Output the [X, Y] coordinate of the center of the cell containing the given text.  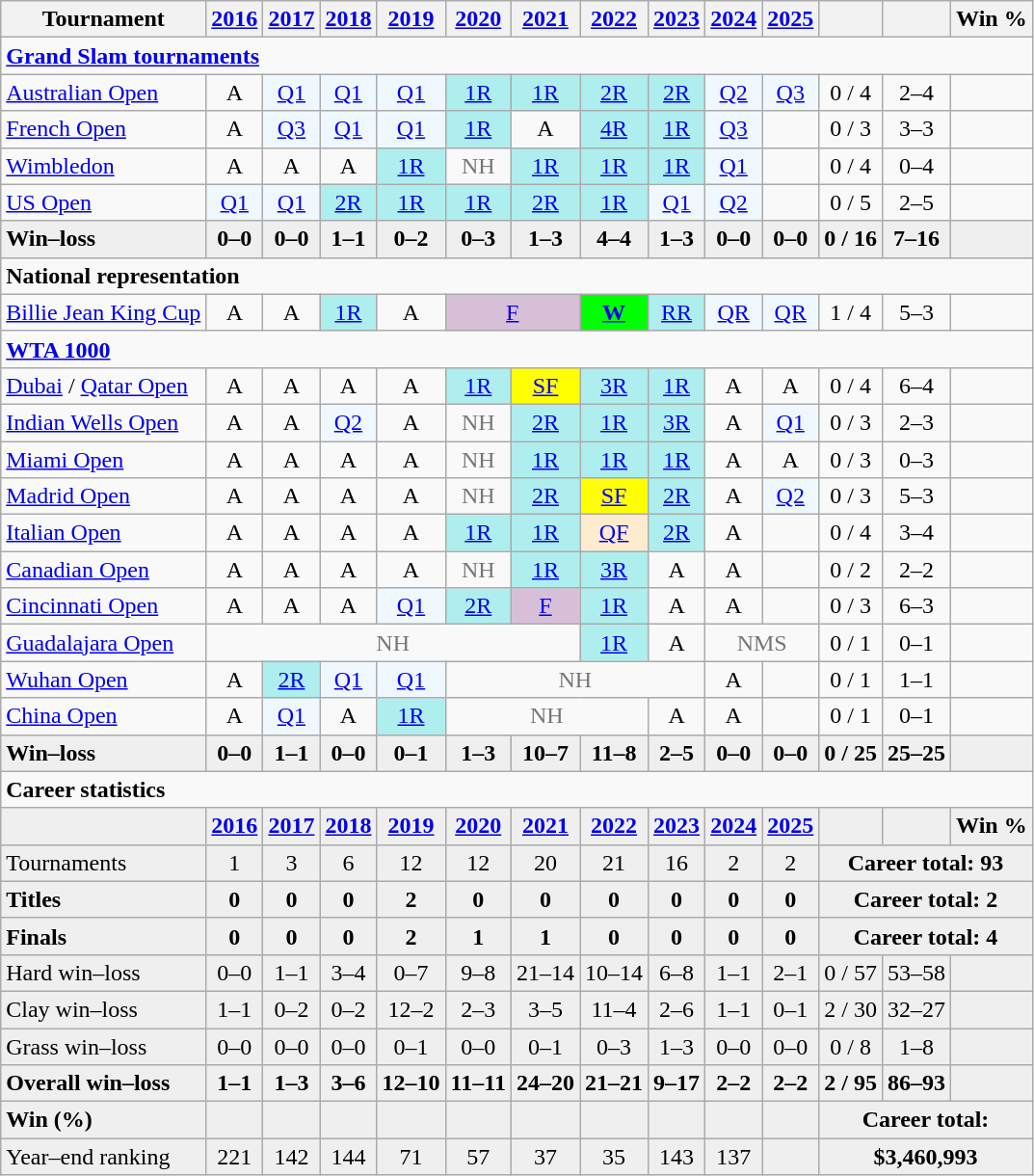
Cincinnati Open [104, 606]
21–21 [615, 1083]
2–4 [917, 93]
RR [676, 312]
W [615, 312]
12–10 [411, 1083]
25–25 [917, 753]
US Open [104, 202]
6 [349, 863]
10–14 [615, 973]
11–11 [478, 1083]
32–27 [917, 1009]
0 / 5 [851, 202]
137 [734, 1157]
0 / 25 [851, 753]
21 [615, 863]
2–1 [790, 973]
24–20 [545, 1083]
4R [615, 129]
Titles [104, 899]
Billie Jean King Cup [104, 312]
142 [291, 1157]
National representation [517, 276]
French Open [104, 129]
1 / 4 [851, 312]
4–4 [615, 239]
71 [411, 1157]
86–93 [917, 1083]
Career total: 4 [925, 936]
3–3 [917, 129]
China Open [104, 716]
0 / 2 [851, 570]
21–14 [545, 973]
9–17 [676, 1083]
WTA 1000 [517, 349]
NMS [762, 643]
$3,460,993 [925, 1157]
Career total: 2 [925, 899]
Miami Open [104, 460]
Year–end ranking [104, 1157]
0–4 [917, 166]
12–2 [411, 1009]
Grand Slam tournaments [517, 56]
Career statistics [517, 789]
Career total: [925, 1120]
Australian Open [104, 93]
144 [349, 1157]
2 / 95 [851, 1083]
11–4 [615, 1009]
Win (%) [104, 1120]
Career total: 93 [925, 863]
Dubai / Qatar Open [104, 386]
3–5 [545, 1009]
11–8 [615, 753]
6–3 [917, 606]
0 / 8 [851, 1046]
53–58 [917, 973]
37 [545, 1157]
3–6 [349, 1083]
0–7 [411, 973]
20 [545, 863]
57 [478, 1157]
3 [291, 863]
Hard win–loss [104, 973]
6–8 [676, 973]
0 / 16 [851, 239]
Guadalajara Open [104, 643]
10–7 [545, 753]
Indian Wells Open [104, 422]
Grass win–loss [104, 1046]
Clay win–loss [104, 1009]
2–6 [676, 1009]
1–8 [917, 1046]
9–8 [478, 973]
Wuhan Open [104, 680]
221 [235, 1157]
Madrid Open [104, 496]
QF [615, 533]
6–4 [917, 386]
Overall win–loss [104, 1083]
16 [676, 863]
Canadian Open [104, 570]
35 [615, 1157]
Italian Open [104, 533]
2 / 30 [851, 1009]
0 / 57 [851, 973]
7–16 [917, 239]
Finals [104, 936]
143 [676, 1157]
Wimbledon [104, 166]
Tournaments [104, 863]
Tournament [104, 19]
